Determine the (x, y) coordinate at the center of the cell enclosing the given text.  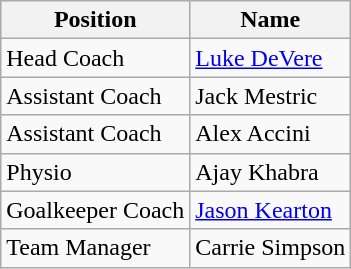
Luke DeVere (270, 58)
Carrie Simpson (270, 248)
Alex Accini (270, 134)
Team Manager (96, 248)
Goalkeeper Coach (96, 210)
Head Coach (96, 58)
Name (270, 20)
Jason Kearton (270, 210)
Position (96, 20)
Physio (96, 172)
Jack Mestric (270, 96)
Ajay Khabra (270, 172)
